Output the (x, y) coordinate of the center of the cell containing the given text.  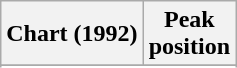
Peakposition (189, 34)
Chart (1992) (72, 34)
